Provide the [x, y] coordinate of the cell's center where the given text is located.  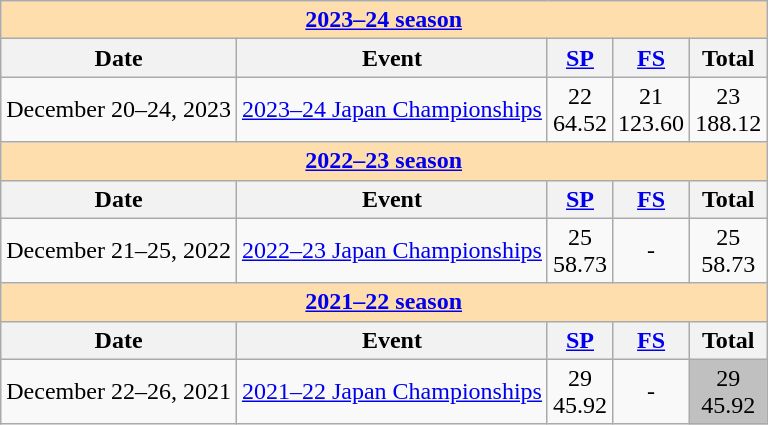
December 20–24, 2023 [119, 110]
23 188.12 [728, 110]
2021–22 season [384, 302]
21 123.60 [652, 110]
December 22–26, 2021 [119, 392]
2022–23 season [384, 161]
2021–22 Japan Championships [392, 392]
2023–24 season [384, 20]
22 64.52 [580, 110]
2023–24 Japan Championships [392, 110]
December 21–25, 2022 [119, 250]
2022–23 Japan Championships [392, 250]
